Identify which cell holds the provided text, then report its (X, Y) central coordinate. 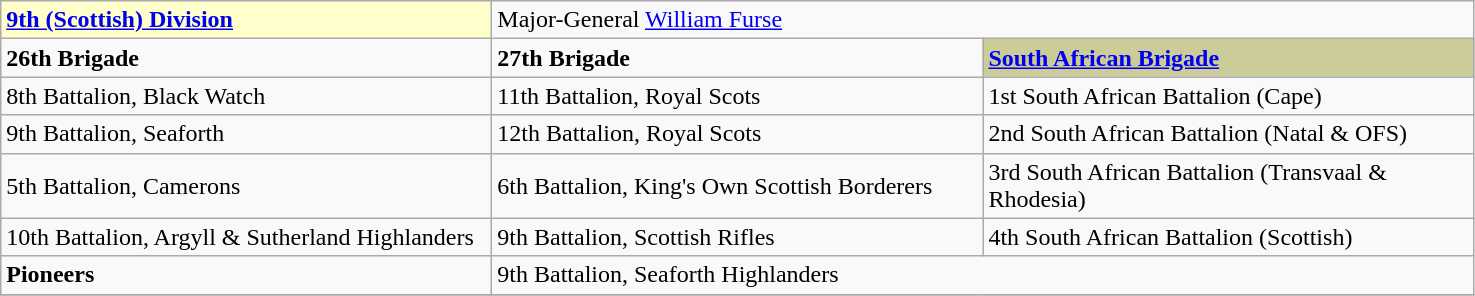
8th Battalion, Black Watch (246, 96)
1st South African Battalion (Cape) (1228, 96)
9th Battalion, Seaforth (246, 134)
5th Battalion, Camerons (246, 186)
12th Battalion, Royal Scots (738, 134)
3rd South African Battalion (Transvaal & Rhodesia) (1228, 186)
6th Battalion, King's Own Scottish Borderers (738, 186)
10th Battalion, Argyll & Sutherland Highlanders (246, 237)
11th Battalion, Royal Scots (738, 96)
2nd South African Battalion (Natal & OFS) (1228, 134)
9th Battalion, Seaforth Highlanders (983, 275)
9th Battalion, Scottish Rifles (738, 237)
26th Brigade (246, 58)
Major-General William Furse (983, 20)
South African Brigade (1228, 58)
27th Brigade (738, 58)
4th South African Battalion (Scottish) (1228, 237)
9th (Scottish) Division (246, 20)
Pioneers (246, 275)
